Identify which cell holds the provided text, then report its (X, Y) central coordinate. 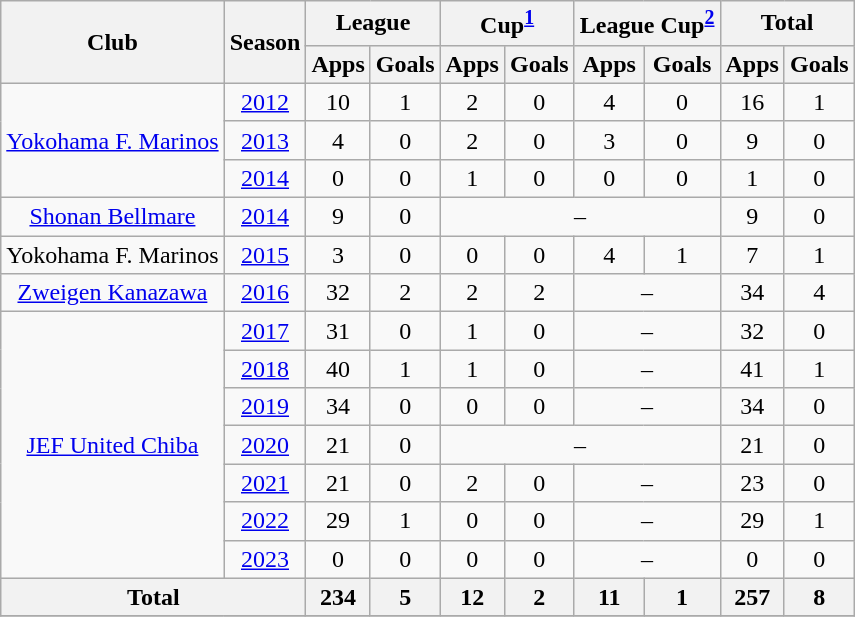
2020 (265, 445)
41 (752, 369)
2018 (265, 369)
2019 (265, 407)
Season (265, 42)
5 (405, 597)
2021 (265, 483)
7 (752, 255)
234 (338, 597)
12 (472, 597)
257 (752, 597)
Club (112, 42)
2016 (265, 293)
8 (819, 597)
League (373, 24)
2013 (265, 140)
Cup1 (507, 24)
31 (338, 331)
Shonan Bellmare (112, 217)
2015 (265, 255)
Zweigen Kanazawa (112, 293)
JEF United Chiba (112, 445)
16 (752, 102)
League Cup2 (647, 24)
11 (609, 597)
40 (338, 369)
23 (752, 483)
2023 (265, 559)
10 (338, 102)
2012 (265, 102)
2022 (265, 521)
2017 (265, 331)
